Identify which cell holds the provided text, then report its (X, Y) central coordinate. 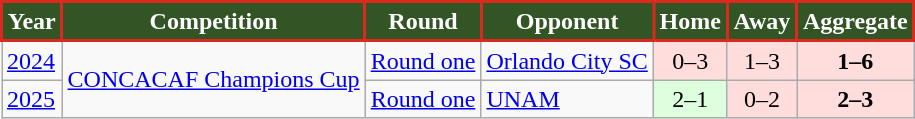
1–3 (762, 60)
Orlando City SC (567, 60)
Year (32, 22)
2–3 (856, 99)
1–6 (856, 60)
0–2 (762, 99)
Home (690, 22)
2–1 (690, 99)
2025 (32, 99)
Competition (214, 22)
Round (423, 22)
Aggregate (856, 22)
Opponent (567, 22)
Away (762, 22)
0–3 (690, 60)
UNAM (567, 99)
CONCACAF Champions Cup (214, 80)
2024 (32, 60)
